Extract the (X, Y) coordinate from the center of the cell holding the provided text.  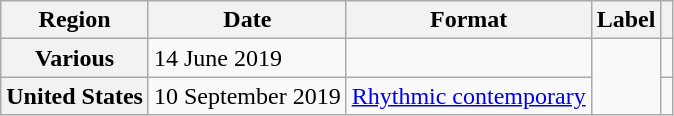
10 September 2019 (247, 96)
Rhythmic contemporary (468, 96)
Region (75, 20)
Various (75, 58)
United States (75, 96)
14 June 2019 (247, 58)
Date (247, 20)
Format (468, 20)
Label (626, 20)
